Locate the cell with the specified text and output its [x, y] center coordinate. 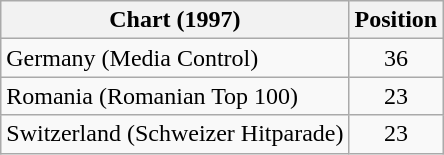
36 [396, 58]
Germany (Media Control) [175, 58]
Chart (1997) [175, 20]
Position [396, 20]
Romania (Romanian Top 100) [175, 96]
Switzerland (Schweizer Hitparade) [175, 134]
